For the text-containing cell, return its midpoint in [X, Y] coordinate format. 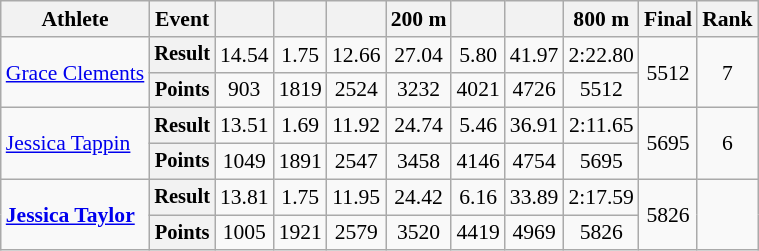
Grace Clements [76, 72]
14.54 [244, 55]
11.95 [356, 197]
12.66 [356, 55]
6 [728, 144]
2524 [356, 90]
Final [668, 19]
5.80 [478, 55]
13.51 [244, 126]
3232 [419, 90]
4419 [478, 233]
3458 [419, 162]
1005 [244, 233]
800 m [600, 19]
27.04 [419, 55]
903 [244, 90]
4021 [478, 90]
200 m [419, 19]
2:17.59 [600, 197]
1.69 [300, 126]
1921 [300, 233]
7 [728, 72]
Athlete [76, 19]
6.16 [478, 197]
1049 [244, 162]
13.81 [244, 197]
5.46 [478, 126]
33.89 [534, 197]
Event [182, 19]
1891 [300, 162]
4969 [534, 233]
4754 [534, 162]
36.91 [534, 126]
4146 [478, 162]
24.42 [419, 197]
2547 [356, 162]
Jessica Taylor [76, 214]
4726 [534, 90]
1819 [300, 90]
2:22.80 [600, 55]
Rank [728, 19]
11.92 [356, 126]
2:11.65 [600, 126]
Jessica Tappin [76, 144]
2579 [356, 233]
3520 [419, 233]
24.74 [419, 126]
41.97 [534, 55]
